Find where the given text appears and provide that cell's center as (x, y) coordinate. 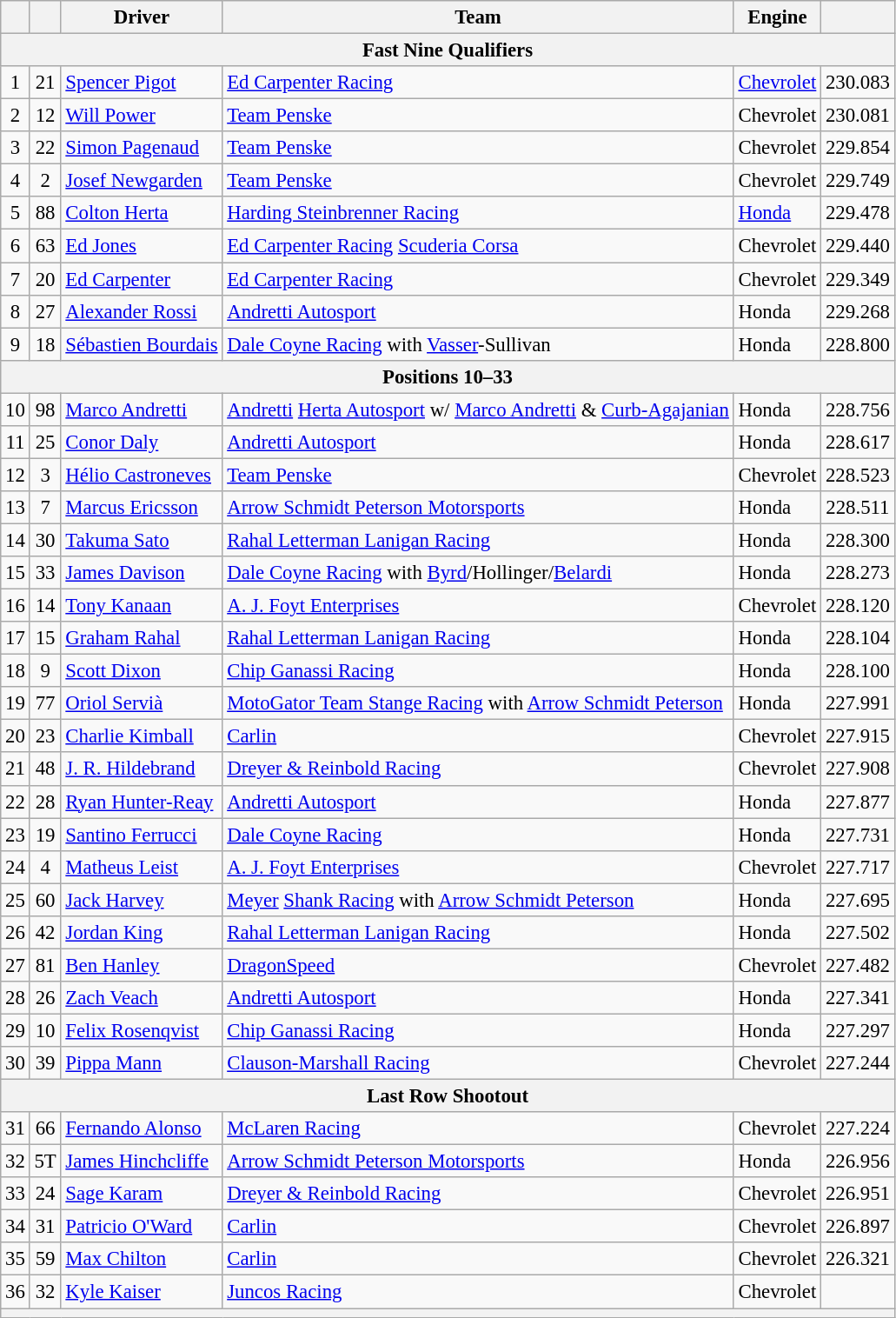
Will Power (142, 116)
66 (45, 1128)
29 (16, 1030)
227.908 (859, 769)
228.273 (859, 573)
229.268 (859, 311)
Felix Rosenqvist (142, 1030)
229.478 (859, 213)
Dale Coyne Racing with Vasser-Sullivan (478, 344)
11 (16, 443)
81 (45, 965)
James Davison (142, 573)
Jordan King (142, 933)
226.321 (859, 1260)
228.104 (859, 638)
34 (16, 1227)
Last Row Shootout (448, 1096)
Fernando Alonso (142, 1128)
5T (45, 1162)
228.617 (859, 443)
13 (16, 508)
8 (16, 311)
59 (45, 1260)
228.756 (859, 409)
227.341 (859, 998)
McLaren Racing (478, 1128)
227.991 (859, 703)
Engine (777, 17)
5 (16, 213)
Colton Herta (142, 213)
Patricio O'Ward (142, 1227)
Fast Nine Qualifiers (448, 50)
63 (45, 246)
Pippa Mann (142, 1063)
229.440 (859, 246)
Harding Steinbrenner Racing (478, 213)
Positions 10–33 (448, 376)
Sébastien Bourdais (142, 344)
Jack Harvey (142, 900)
Ryan Hunter-Reay (142, 802)
227.717 (859, 867)
Max Chilton (142, 1260)
Juncos Racing (478, 1292)
229.349 (859, 279)
Santino Ferrucci (142, 835)
228.800 (859, 344)
Charlie Kimball (142, 736)
227.244 (859, 1063)
39 (45, 1063)
16 (16, 606)
1 (16, 83)
Oriol Servià (142, 703)
229.854 (859, 148)
98 (45, 409)
35 (16, 1260)
227.224 (859, 1128)
Zach Veach (142, 998)
Tony Kanaan (142, 606)
Ed Carpenter (142, 279)
77 (45, 703)
227.877 (859, 802)
42 (45, 933)
Sage Karam (142, 1194)
Team (478, 17)
Dale Coyne Racing with Byrd/Hollinger/Belardi (478, 573)
Conor Daly (142, 443)
Josef Newgarden (142, 181)
228.120 (859, 606)
Clauson-Marshall Racing (478, 1063)
Simon Pagenaud (142, 148)
230.081 (859, 116)
Driver (142, 17)
6 (16, 246)
James Hinchcliffe (142, 1162)
230.083 (859, 83)
Takuma Sato (142, 540)
Graham Rahal (142, 638)
MotoGator Team Stange Racing with Arrow Schmidt Peterson (478, 703)
Marcus Ericsson (142, 508)
Hélio Castroneves (142, 475)
88 (45, 213)
229.749 (859, 181)
Scott Dixon (142, 671)
226.956 (859, 1162)
Ed Carpenter Racing Scuderia Corsa (478, 246)
227.915 (859, 736)
Kyle Kaiser (142, 1292)
Ed Jones (142, 246)
Alexander Rossi (142, 311)
228.300 (859, 540)
DragonSpeed (478, 965)
227.731 (859, 835)
227.297 (859, 1030)
Andretti Herta Autosport w/ Marco Andretti & Curb-Agajanian (478, 409)
48 (45, 769)
228.100 (859, 671)
Marco Andretti (142, 409)
Dale Coyne Racing (478, 835)
Ben Hanley (142, 965)
Matheus Leist (142, 867)
J. R. Hildebrand (142, 769)
17 (16, 638)
36 (16, 1292)
226.897 (859, 1227)
Spencer Pigot (142, 83)
227.482 (859, 965)
Meyer Shank Racing with Arrow Schmidt Peterson (478, 900)
228.511 (859, 508)
226.951 (859, 1194)
228.523 (859, 475)
60 (45, 900)
227.695 (859, 900)
227.502 (859, 933)
